Return (X, Y) of the center of cell containing provided text 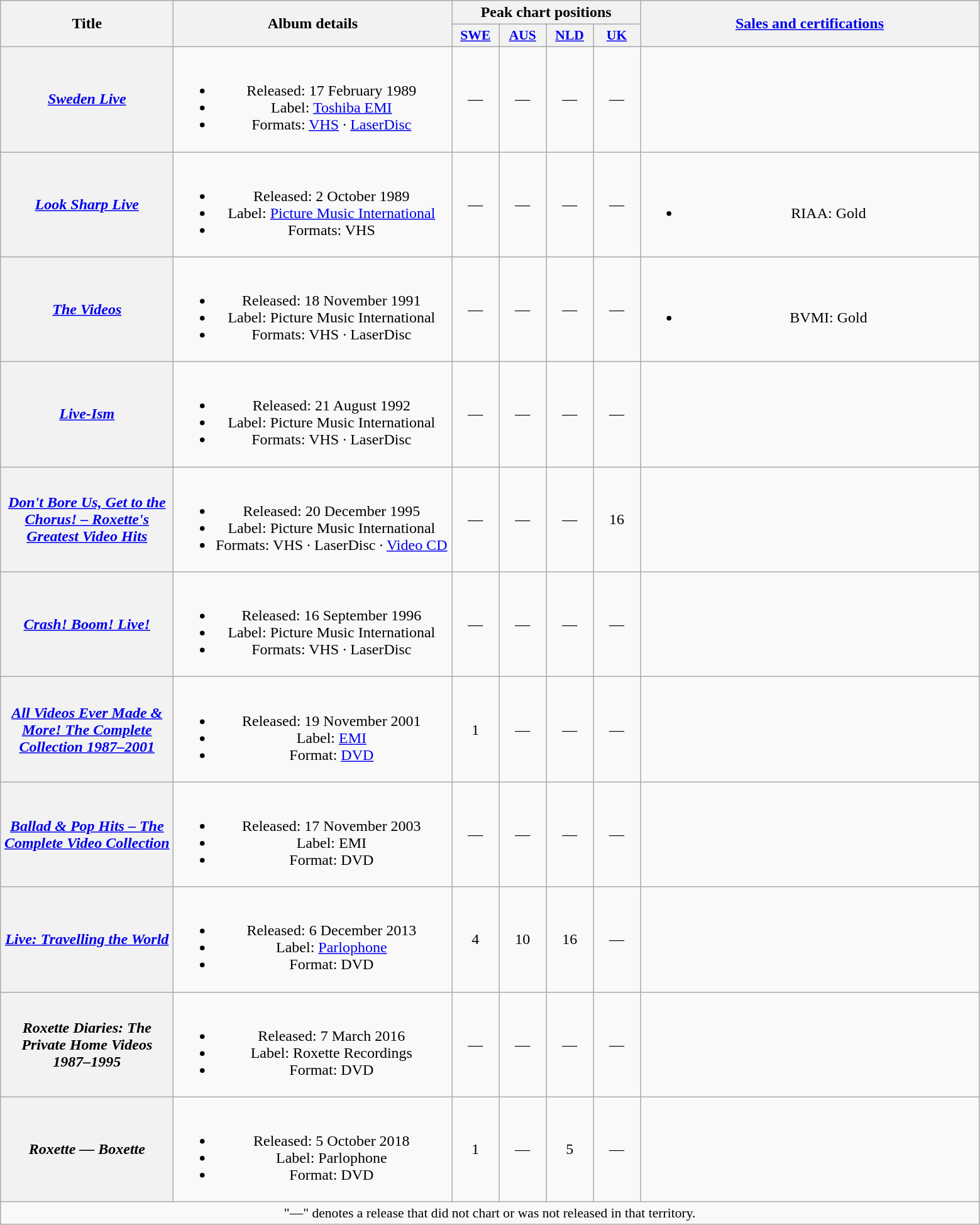
Released: 16 September 1996Label: Picture Music InternationalFormats: VHS · LaserDisc (313, 625)
10 (523, 939)
Released: 17 February 1989Label: Toshiba EMIFormats: VHS · LaserDisc (313, 99)
NLD (570, 36)
UK (617, 36)
AUS (523, 36)
Ballad & Pop Hits – The Complete Video Collection (87, 835)
Crash! Boom! Live! (87, 625)
Released: 6 December 2013Label: ParlophoneFormat: DVD (313, 939)
5 (570, 1149)
Roxette — Boxette (87, 1149)
Live-Ism (87, 415)
Don't Bore Us, Get to the Chorus! – Roxette's Greatest Video Hits (87, 519)
Album details (313, 24)
Title (87, 24)
Look Sharp Live (87, 205)
Released: 20 December 1995Label: Picture Music InternationalFormats: VHS · LaserDisc · Video CD (313, 519)
Sweden Live (87, 99)
Sales and certifications (810, 24)
RIAA: Gold (810, 205)
Released: 7 March 2016Label: Roxette RecordingsFormat: DVD (313, 1045)
Released: 19 November 2001Label: EMIFormat: DVD (313, 729)
Live: Travelling the World (87, 939)
"—" denotes a release that did not chart or was not released in that territory. (490, 1213)
SWE (475, 36)
All Videos Ever Made & More! The Complete Collection 1987–2001 (87, 729)
4 (475, 939)
Released: 18 November 1991Label: Picture Music InternationalFormats: VHS · LaserDisc (313, 309)
The Videos (87, 309)
Released: 2 October 1989Label: Picture Music InternationalFormats: VHS (313, 205)
Peak chart positions (546, 13)
BVMI: Gold (810, 309)
Released: 5 October 2018Label: ParlophoneFormat: DVD (313, 1149)
Released: 17 November 2003Label: EMIFormat: DVD (313, 835)
Released: 21 August 1992Label: Picture Music InternationalFormats: VHS · LaserDisc (313, 415)
Roxette Diaries: The Private Home Videos 1987–1995 (87, 1045)
